Find where the given text appears and provide that cell's center as [X, Y] coordinate. 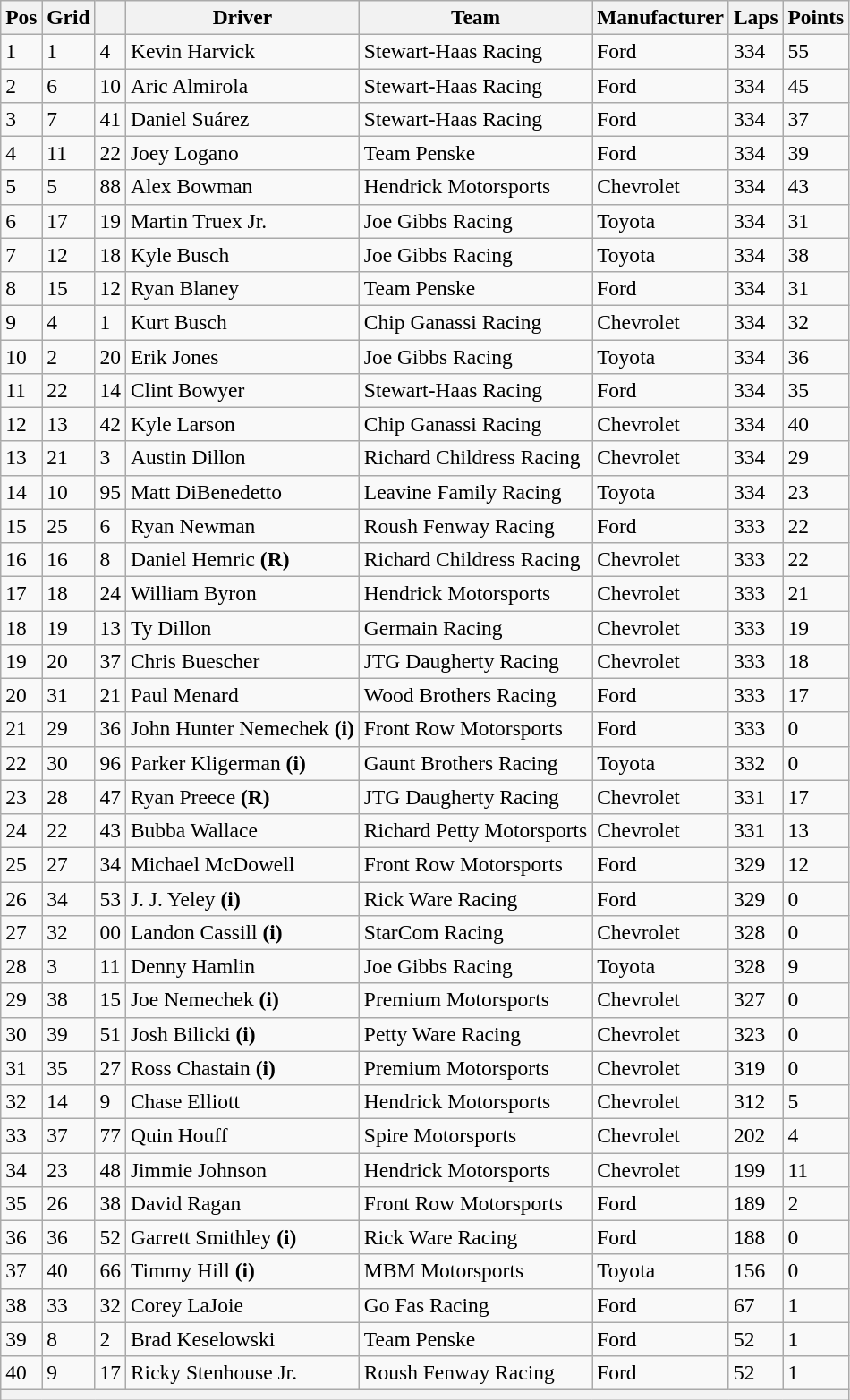
332 [755, 763]
51 [110, 1034]
Points [816, 17]
John Hunter Nemechek (i) [242, 729]
Spire Motorsports [475, 1135]
Aric Almirola [242, 85]
319 [755, 1068]
Ryan Newman [242, 526]
MBM Motorsports [475, 1271]
Erik Jones [242, 356]
188 [755, 1237]
312 [755, 1101]
88 [110, 187]
Michael McDowell [242, 864]
David Ragan [242, 1203]
199 [755, 1169]
Ross Chastain (i) [242, 1068]
Joey Logano [242, 153]
Kyle Busch [242, 255]
00 [110, 932]
William Byron [242, 593]
Quin Houff [242, 1135]
Petty Ware Racing [475, 1034]
Paul Menard [242, 695]
Kyle Larson [242, 424]
J. J. Yeley (i) [242, 898]
Ryan Blaney [242, 288]
Timmy Hill (i) [242, 1271]
Austin Dillon [242, 458]
95 [110, 492]
189 [755, 1203]
Chase Elliott [242, 1101]
Josh Bilicki (i) [242, 1034]
Alex Bowman [242, 187]
Ricky Stenhouse Jr. [242, 1372]
53 [110, 898]
Kevin Harvick [242, 51]
Driver [242, 17]
202 [755, 1135]
Chris Buescher [242, 661]
55 [816, 51]
Parker Kligerman (i) [242, 763]
Landon Cassill (i) [242, 932]
Garrett Smithley (i) [242, 1237]
StarCom Racing [475, 932]
Clint Bowyer [242, 390]
Manufacturer [660, 17]
67 [755, 1305]
Daniel Suárez [242, 119]
Matt DiBenedetto [242, 492]
41 [110, 119]
48 [110, 1169]
Daniel Hemric (R) [242, 559]
Richard Petty Motorsports [475, 830]
96 [110, 763]
Denny Hamlin [242, 966]
Go Fas Racing [475, 1305]
Joe Nemechek (i) [242, 1000]
77 [110, 1135]
327 [755, 1000]
Ty Dillon [242, 627]
Brad Keselowski [242, 1339]
Jimmie Johnson [242, 1169]
Team [475, 17]
Pos [21, 17]
42 [110, 424]
Laps [755, 17]
47 [110, 797]
156 [755, 1271]
Bubba Wallace [242, 830]
Grid [68, 17]
Corey LaJoie [242, 1305]
Gaunt Brothers Racing [475, 763]
323 [755, 1034]
Kurt Busch [242, 322]
Ryan Preece (R) [242, 797]
Germain Racing [475, 627]
Martin Truex Jr. [242, 221]
66 [110, 1271]
45 [816, 85]
Wood Brothers Racing [475, 695]
Leavine Family Racing [475, 492]
